Identify which cell holds the provided text, then report its [x, y] central coordinate. 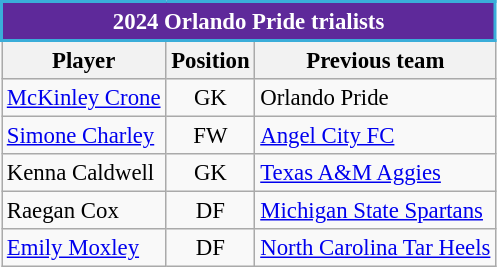
DF [210, 211]
Previous team [376, 60]
Angel City FC [376, 136]
McKinley Crone [84, 98]
Position [210, 60]
Michigan State Spartans [376, 211]
2024 Orlando Pride trialists [249, 22]
Raegan Cox [84, 211]
Orlando Pride [376, 98]
FW [210, 136]
Kenna Caldwell [84, 173]
Texas A&M Aggies [376, 173]
Player [84, 60]
Simone Charley [84, 136]
